Find where the given text appears and provide that cell's center as (X, Y) coordinate. 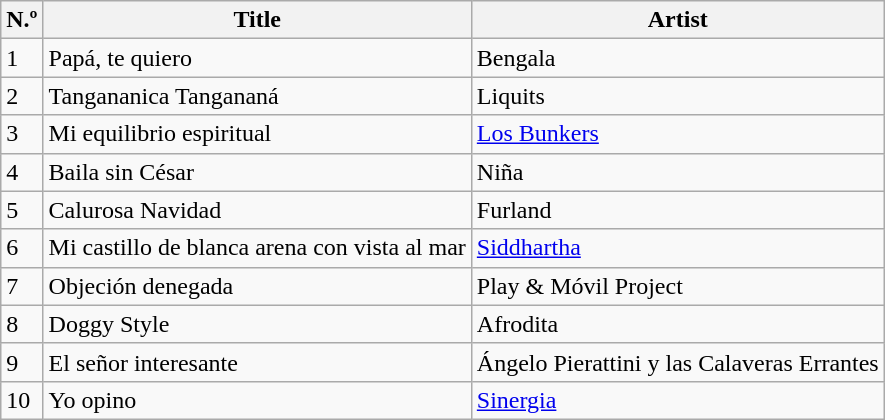
Yo opino (257, 400)
7 (22, 286)
4 (22, 172)
10 (22, 400)
Papá, te quiero (257, 58)
3 (22, 134)
1 (22, 58)
Objeción denegada (257, 286)
Play & Móvil Project (678, 286)
Artist (678, 20)
Tangananica Tangananá (257, 96)
Mi castillo de blanca arena con vista al mar (257, 248)
Afrodita (678, 324)
Sinergia (678, 400)
Baila sin César (257, 172)
5 (22, 210)
Bengala (678, 58)
2 (22, 96)
Ángelo Pierattini y las Calaveras Errantes (678, 362)
Title (257, 20)
Furland (678, 210)
Niña (678, 172)
Liquits (678, 96)
Siddhartha (678, 248)
Mi equilibrio espiritual (257, 134)
N.º (22, 20)
6 (22, 248)
El señor interesante (257, 362)
Calurosa Navidad (257, 210)
Los Bunkers (678, 134)
8 (22, 324)
Doggy Style (257, 324)
9 (22, 362)
